Locate the cell with the specified text and output its (x, y) center coordinate. 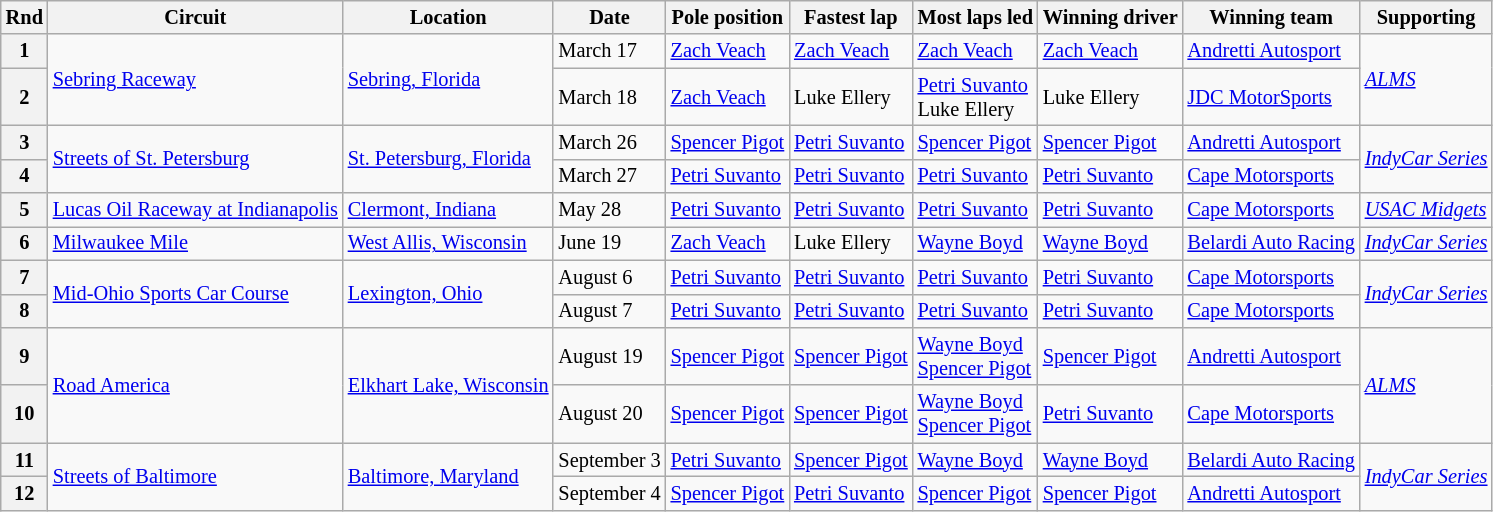
March 27 (609, 176)
Winning driver (1110, 17)
Most laps led (976, 17)
Winning team (1272, 17)
August 20 (609, 414)
1 (24, 51)
Petri Suvanto Luke Ellery (976, 97)
Supporting (1426, 17)
11 (24, 460)
August 7 (609, 311)
Streets of St. Petersburg (196, 158)
Date (609, 17)
USAC Midgets (1426, 210)
Clermont, Indiana (448, 210)
Pole position (728, 17)
Sebring Raceway (196, 80)
Road America (196, 384)
September 4 (609, 493)
Rnd (24, 17)
Fastest lap (850, 17)
Baltimore, Maryland (448, 476)
Mid-Ohio Sports Car Course (196, 294)
5 (24, 210)
8 (24, 311)
12 (24, 493)
Lucas Oil Raceway at Indianapolis (196, 210)
JDC MotorSports (1272, 97)
March 18 (609, 97)
2 (24, 97)
3 (24, 142)
March 17 (609, 51)
August 19 (609, 356)
9 (24, 356)
Location (448, 17)
Sebring, Florida (448, 80)
6 (24, 243)
Circuit (196, 17)
Streets of Baltimore (196, 476)
September 3 (609, 460)
Lexington, Ohio (448, 294)
June 19 (609, 243)
West Allis, Wisconsin (448, 243)
Milwaukee Mile (196, 243)
4 (24, 176)
March 26 (609, 142)
7 (24, 277)
August 6 (609, 277)
St. Petersburg, Florida (448, 158)
May 28 (609, 210)
10 (24, 414)
Elkhart Lake, Wisconsin (448, 384)
